Find where the given text appears and provide that cell's center as (X, Y) coordinate. 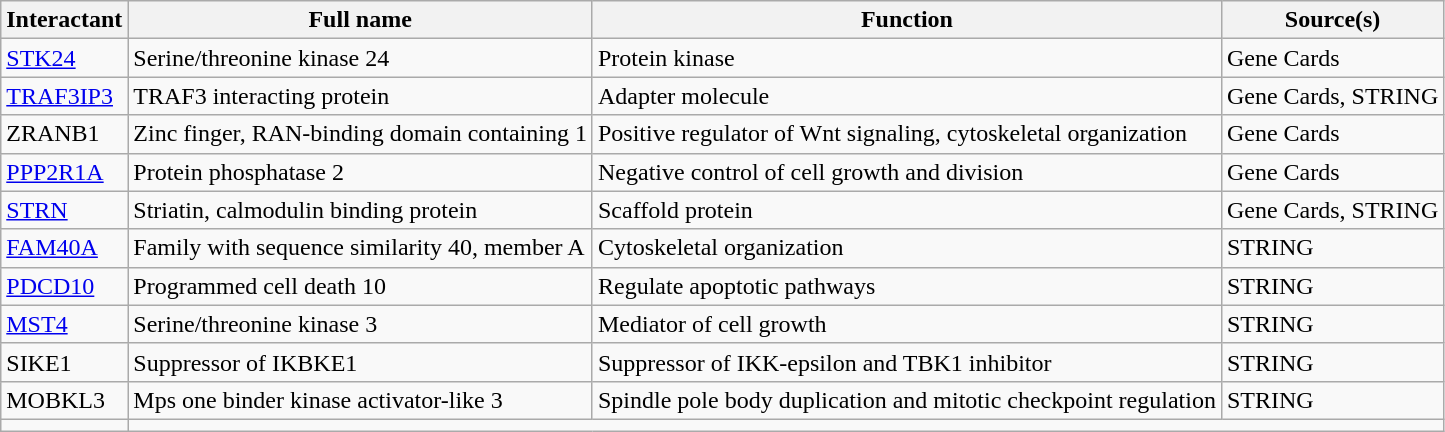
Spindle pole body duplication and mitotic checkpoint regulation (906, 400)
Striatin, calmodulin binding protein (360, 210)
Mps one binder kinase activator-like 3 (360, 400)
Zinc finger, RAN-binding domain containing 1 (360, 134)
Negative control of cell growth and division (906, 172)
Serine/threonine kinase 3 (360, 324)
Family with sequence similarity 40, member A (360, 248)
Scaffold protein (906, 210)
MOBKL3 (64, 400)
ZRANB1 (64, 134)
Programmed cell death 10 (360, 286)
Suppressor of IKK-epsilon and TBK1 inhibitor (906, 362)
Adapter molecule (906, 96)
Function (906, 20)
SIKE1 (64, 362)
Protein kinase (906, 58)
Cytoskeletal organization (906, 248)
Interactant (64, 20)
Source(s) (1332, 20)
Serine/threonine kinase 24 (360, 58)
Full name (360, 20)
PDCD10 (64, 286)
STK24 (64, 58)
STRN (64, 210)
Positive regulator of Wnt signaling, cytoskeletal organization (906, 134)
TRAF3IP3 (64, 96)
MST4 (64, 324)
TRAF3 interacting protein (360, 96)
FAM40A (64, 248)
Mediator of cell growth (906, 324)
PPP2R1A (64, 172)
Protein phosphatase 2 (360, 172)
Regulate apoptotic pathways (906, 286)
Suppressor of IKBKE1 (360, 362)
